Provide the (x, y) coordinate of the cell's center where the given text is located.  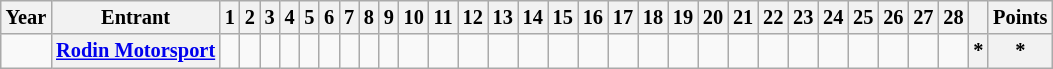
12 (473, 17)
1 (230, 17)
28 (953, 17)
6 (329, 17)
2 (250, 17)
8 (369, 17)
13 (503, 17)
21 (743, 17)
5 (309, 17)
23 (803, 17)
27 (923, 17)
20 (713, 17)
16 (593, 17)
22 (773, 17)
25 (863, 17)
11 (444, 17)
15 (563, 17)
10 (414, 17)
9 (389, 17)
3 (270, 17)
17 (623, 17)
4 (290, 17)
Rodin Motorsport (136, 51)
19 (683, 17)
Points (1020, 17)
14 (533, 17)
24 (833, 17)
18 (653, 17)
Year (26, 17)
Entrant (136, 17)
7 (349, 17)
26 (893, 17)
